For the text-containing cell, return its midpoint in (x, y) coordinate format. 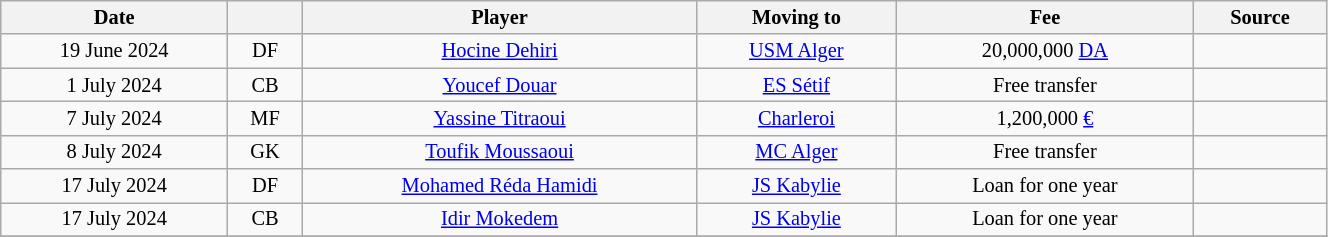
8 July 2024 (114, 152)
Source (1260, 17)
Yassine Titraoui (500, 118)
1,200,000 € (1044, 118)
ES Sétif (796, 85)
7 July 2024 (114, 118)
Fee (1044, 17)
MF (266, 118)
19 June 2024 (114, 51)
Mohamed Réda Hamidi (500, 186)
Charleroi (796, 118)
Player (500, 17)
Moving to (796, 17)
GK (266, 152)
USM Alger (796, 51)
1 July 2024 (114, 85)
Hocine Dehiri (500, 51)
Date (114, 17)
MC Alger (796, 152)
Youcef Douar (500, 85)
Toufik Moussaoui (500, 152)
20,000,000 DA (1044, 51)
Idir Mokedem (500, 219)
